Return the [X, Y] coordinate for the center point of the cell that contains the specified text.  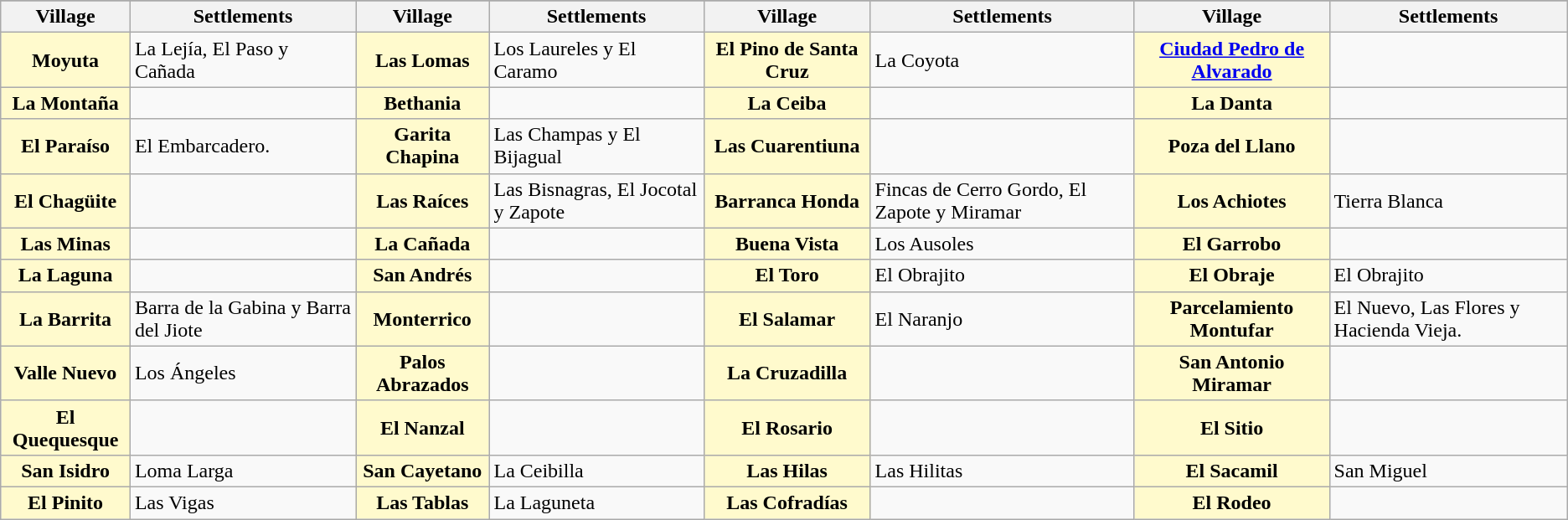
La Cruzadilla [787, 373]
El Embarcadero. [243, 146]
El Garrobo [1231, 244]
El Toro [787, 275]
Los Ausoles [1002, 244]
Parcelamiento Montufar [1231, 318]
Loma Larga [243, 471]
Poza del Llano [1231, 146]
El Naranjo [1002, 318]
Las Cuarentiuna [787, 146]
El Nanzal [422, 427]
El Nuevo, Las Flores y Hacienda Vieja. [1448, 318]
El Sitio [1231, 427]
Barra de la Gabina y Barra del Jiote [243, 318]
Bethania [422, 103]
La Lejía, El Paso y Cañada [243, 60]
El Rosario [787, 427]
Las Hilas [787, 471]
Buena Vista [787, 244]
La Cañada [422, 244]
Barranca Honda [787, 201]
La Ceibilla [596, 471]
El Chagüite [65, 201]
Monterrico [422, 318]
La Danta [1231, 103]
Tierra Blanca [1448, 201]
San Antonio Miramar [1231, 373]
La Ceiba [787, 103]
El Pino de Santa Cruz [787, 60]
La Coyota [1002, 60]
Las Tablas [422, 502]
Los Achiotes [1231, 201]
Valle Nuevo [65, 373]
El Salamar [787, 318]
El Quequesque [65, 427]
El Paraíso [65, 146]
Los Laureles y El Caramo [596, 60]
La Laguneta [596, 502]
El Rodeo [1231, 502]
Las Champas y El Bijagual [596, 146]
Moyuta [65, 60]
Las Minas [65, 244]
Palos Abrazados [422, 373]
El Obraje [1231, 275]
La Laguna [65, 275]
Fincas de Cerro Gordo, El Zapote y Miramar [1002, 201]
El Sacamil [1231, 471]
La Montaña [65, 103]
Las Lomas [422, 60]
Ciudad Pedro de Alvarado [1231, 60]
Las Vigas [243, 502]
Las Bisnagras, El Jocotal y Zapote [596, 201]
San Cayetano [422, 471]
Las Raíces [422, 201]
La Barrita [65, 318]
Los Ángeles [243, 373]
San Isidro [65, 471]
Las Cofradías [787, 502]
Garita Chapina [422, 146]
San Miguel [1448, 471]
Las Hilitas [1002, 471]
San Andrés [422, 275]
El Pinito [65, 502]
